Output the [X, Y] coordinate of the center of the cell containing the given text.  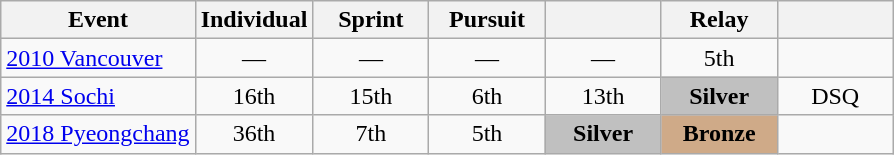
Pursuit [487, 20]
DSQ [835, 96]
Individual [254, 20]
2014 Sochi [98, 96]
Relay [719, 20]
36th [254, 134]
Sprint [371, 20]
2010 Vancouver [98, 58]
2018 Pyeongchang [98, 134]
15th [371, 96]
16th [254, 96]
Bronze [719, 134]
7th [371, 134]
6th [487, 96]
13th [603, 96]
Event [98, 20]
